Pinpoint the cell where the given text exists, returning its (X, Y) midpoint coordinate. 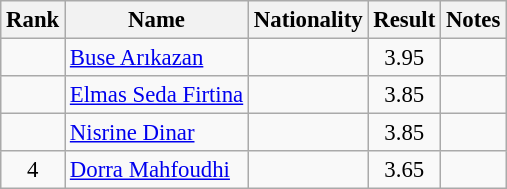
3.65 (404, 170)
Elmas Seda Firtina (157, 95)
Dorra Mahfoudhi (157, 170)
Nationality (308, 20)
4 (33, 170)
Buse Arıkazan (157, 58)
Result (404, 20)
3.95 (404, 58)
Name (157, 20)
Notes (474, 20)
Rank (33, 20)
Nisrine Dinar (157, 133)
